For the text-containing cell, return its midpoint in (x, y) coordinate format. 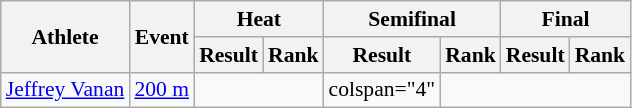
Final (566, 19)
Semifinal (412, 19)
Event (162, 36)
Athlete (66, 36)
colspan="4" (382, 90)
Jeffrey Vanan (66, 90)
Heat (258, 19)
200 m (162, 90)
